Extract the (x, y) coordinate from the center of the cell holding the provided text.  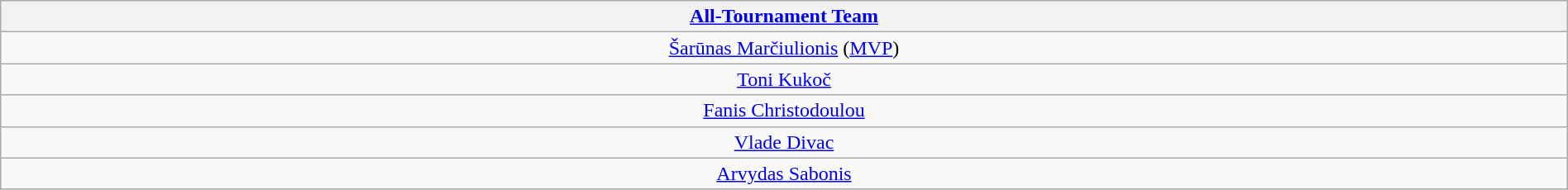
Fanis Christodoulou (784, 111)
Šarūnas Marčiulionis (MVP) (784, 48)
Toni Kukoč (784, 79)
Vlade Divac (784, 142)
Arvydas Sabonis (784, 173)
All-Tournament Team (784, 17)
